Return (x, y) of the center of cell containing provided text 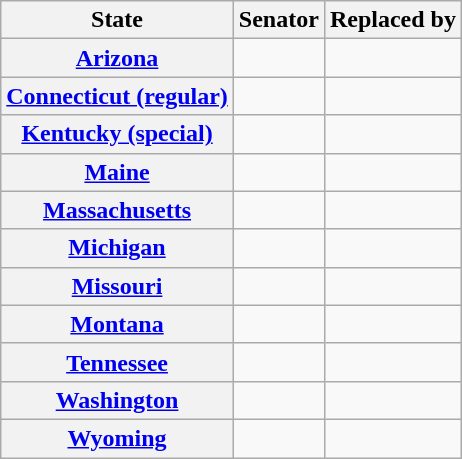
State (118, 20)
Arizona (118, 58)
Replaced by (392, 20)
Wyoming (118, 438)
Montana (118, 324)
Maine (118, 172)
Tennessee (118, 362)
Michigan (118, 248)
Senator (278, 20)
Massachusetts (118, 210)
Washington (118, 400)
Missouri (118, 286)
Connecticut (regular) (118, 96)
Kentucky (special) (118, 134)
